Locate the cell with the specified text and output its [X, Y] center coordinate. 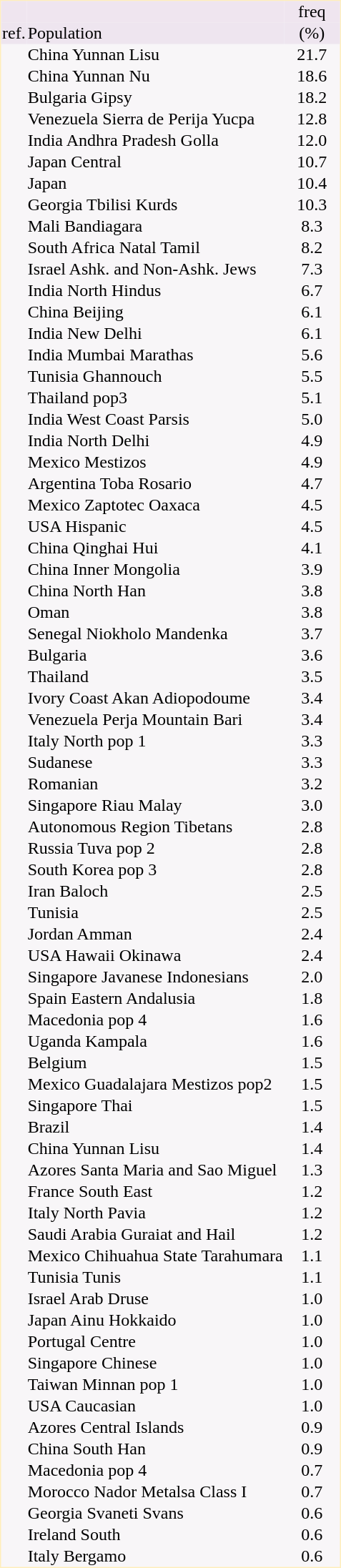
10.4 [312, 184]
Azores Central Islands [155, 1428]
India Andhra Pradesh Golla [155, 141]
Mali Bandiagara [155, 227]
5.5 [312, 377]
Senegal Niokholo Mandenka [155, 634]
Romanian [155, 784]
Italy North Pavia [155, 1213]
Venezuela Sierra de Perija Yucpa [155, 119]
China Yunnan Nu [155, 77]
Brazil [155, 1128]
3.7 [312, 634]
China North Han [155, 591]
freq [312, 12]
India North Delhi [155, 441]
Tunisia [155, 913]
(%) [312, 34]
Sudanese [155, 763]
Thailand pop3 [155, 398]
China Inner Mongolia [155, 570]
Singapore Thai [155, 1106]
10.3 [312, 205]
5.1 [312, 398]
Italy Bergamo [155, 1557]
USA Caucasian [155, 1406]
India Mumbai Marathas [155, 355]
Uganda Kampala [155, 1042]
Mexico Chihuahua State Tarahumara [155, 1256]
USA Hispanic [155, 527]
4.1 [312, 548]
Morocco Nador Metalsa Class I [155, 1492]
18.2 [312, 98]
India New Delhi [155, 334]
China Beijing [155, 312]
India West Coast Parsis [155, 420]
2.0 [312, 977]
Bulgaria Gipsy [155, 98]
18.6 [312, 77]
1.3 [312, 1170]
5.0 [312, 420]
12.0 [312, 141]
Mexico Guadalajara Mestizos pop2 [155, 1085]
India North Hindus [155, 291]
Tunisia Ghannouch [155, 377]
4.7 [312, 484]
Population [155, 34]
Georgia Svaneti Svans [155, 1514]
Ireland South [155, 1535]
USA Hawaii Okinawa [155, 956]
10.7 [312, 162]
7.3 [312, 270]
8.2 [312, 248]
1.8 [312, 999]
3.0 [312, 806]
3.9 [312, 570]
Japan Ainu Hokkaido [155, 1321]
Jordan Amman [155, 935]
Portugal Centre [155, 1342]
China Qinghai Hui [155, 548]
South Korea pop 3 [155, 870]
5.6 [312, 355]
Venezuela Perja Mountain Bari [155, 720]
6.7 [312, 291]
8.3 [312, 227]
ref. [14, 34]
Iran Baloch [155, 892]
Oman [155, 613]
Singapore Javanese Indonesians [155, 977]
Argentina Toba Rosario [155, 484]
Taiwan Minnan pop 1 [155, 1385]
Italy North pop 1 [155, 741]
Thailand [155, 677]
3.6 [312, 656]
South Africa Natal Tamil [155, 248]
21.7 [312, 55]
Belgium [155, 1063]
Mexico Zaptotec Oaxaca [155, 506]
Israel Ashk. and Non-Ashk. Jews [155, 270]
3.5 [312, 677]
Russia Tuva pop 2 [155, 849]
Autonomous Region Tibetans [155, 827]
China South Han [155, 1449]
Azores Santa Maria and Sao Miguel [155, 1170]
Georgia Tbilisi Kurds [155, 205]
Mexico Mestizos [155, 463]
3.2 [312, 784]
Spain Eastern Andalusia [155, 999]
Saudi Arabia Guraiat and Hail [155, 1235]
France South East [155, 1192]
12.8 [312, 119]
Japan [155, 184]
Bulgaria [155, 656]
Ivory Coast Akan Adiopodoume [155, 699]
Japan Central [155, 162]
Singapore Riau Malay [155, 806]
Tunisia Tunis [155, 1278]
Singapore Chinese [155, 1364]
Israel Arab Druse [155, 1299]
